Search for the cell housing the specified text and yield its [X, Y] center coordinate. 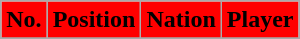
Player [260, 20]
No. [24, 20]
Position [94, 20]
Nation [181, 20]
